Locate the cell with the specified text and output its [x, y] center coordinate. 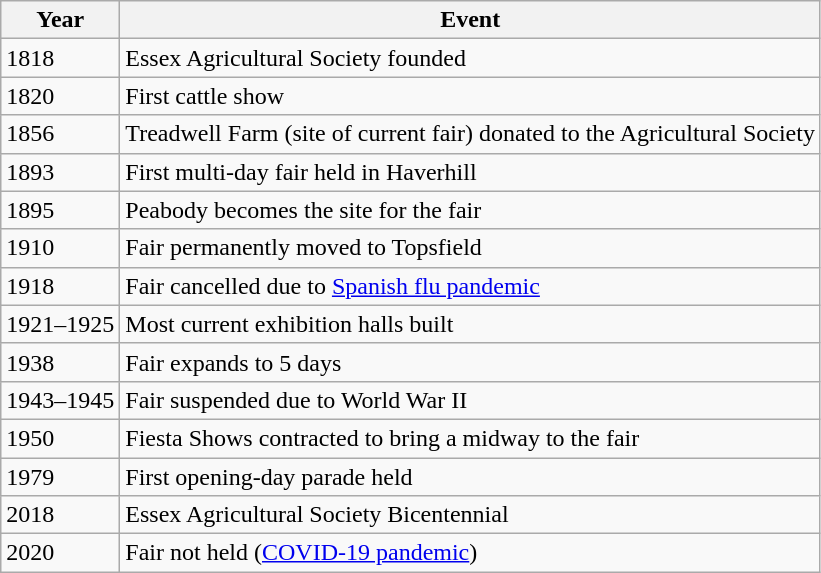
Treadwell Farm (site of current fair) donated to the Agricultural Society [470, 134]
1893 [60, 172]
Fiesta Shows contracted to bring a midway to the fair [470, 438]
1895 [60, 210]
1938 [60, 362]
1950 [60, 438]
First opening-day parade held [470, 477]
Fair suspended due to World War II [470, 400]
1943–1945 [60, 400]
1910 [60, 248]
Fair cancelled due to Spanish flu pandemic [470, 286]
Essex Agricultural Society Bicentennial [470, 515]
Fair not held (COVID-19 pandemic) [470, 553]
Event [470, 20]
1856 [60, 134]
1921–1925 [60, 324]
Fair expands to 5 days [470, 362]
1818 [60, 58]
2020 [60, 553]
Most current exhibition halls built [470, 324]
First cattle show [470, 96]
1820 [60, 96]
First multi-day fair held in Haverhill [470, 172]
Year [60, 20]
2018 [60, 515]
Fair permanently moved to Topsfield [470, 248]
Peabody becomes the site for the fair [470, 210]
Essex Agricultural Society founded [470, 58]
1979 [60, 477]
1918 [60, 286]
